Detect which cell encompasses the target text, then output its [x, y] center coordinate. 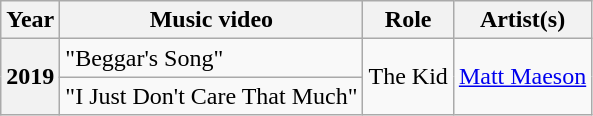
Artist(s) [522, 20]
Role [408, 20]
The Kid [408, 77]
"Beggar's Song" [212, 58]
"I Just Don't Care That Much" [212, 96]
Music video [212, 20]
2019 [30, 77]
Matt Maeson [522, 77]
Year [30, 20]
